Search for the cell housing the specified text and yield its (X, Y) center coordinate. 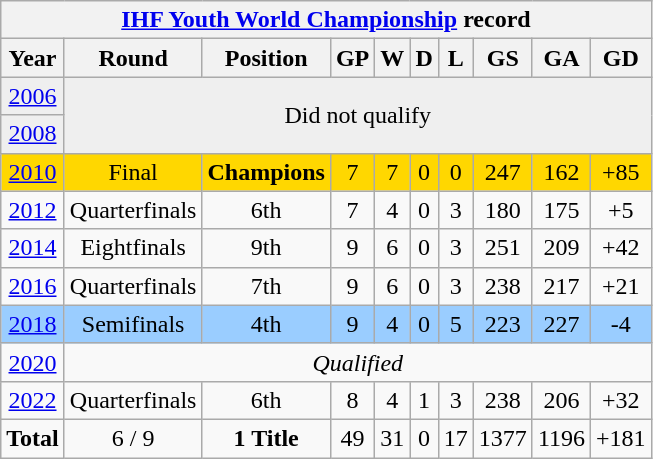
2012 (33, 210)
209 (561, 248)
IHF Youth World Championship record (326, 20)
2006 (33, 96)
227 (561, 324)
2018 (33, 324)
2020 (33, 362)
+21 (622, 286)
2008 (33, 134)
5 (456, 324)
6 / 9 (133, 438)
-4 (622, 324)
GA (561, 58)
247 (502, 172)
Semifinals (133, 324)
206 (561, 400)
D (424, 58)
180 (502, 210)
+5 (622, 210)
2016 (33, 286)
7th (266, 286)
31 (392, 438)
223 (502, 324)
Qualified (358, 362)
Year (33, 58)
Eightfinals (133, 248)
175 (561, 210)
2014 (33, 248)
8 (352, 400)
GP (352, 58)
1196 (561, 438)
251 (502, 248)
+42 (622, 248)
9th (266, 248)
Champions (266, 172)
1 (424, 400)
17 (456, 438)
Round (133, 58)
49 (352, 438)
GD (622, 58)
Did not qualify (358, 115)
Total (33, 438)
GS (502, 58)
+85 (622, 172)
162 (561, 172)
L (456, 58)
2022 (33, 400)
Final (133, 172)
4th (266, 324)
+32 (622, 400)
2010 (33, 172)
1377 (502, 438)
217 (561, 286)
Position (266, 58)
W (392, 58)
1 Title (266, 438)
+181 (622, 438)
